Return the (x, y) coordinate for the center point of the cell that contains the specified text.  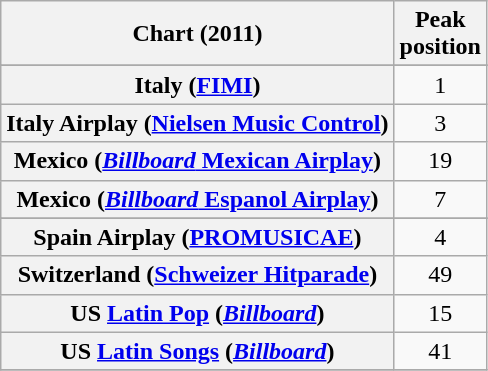
15 (440, 313)
US Latin Songs (Billboard) (198, 351)
Italy (FIMI) (198, 85)
49 (440, 275)
Chart (2011) (198, 34)
Italy Airplay (Nielsen Music Control) (198, 123)
Mexico (Billboard Espanol Airplay) (198, 199)
US Latin Pop (Billboard) (198, 313)
Switzerland (Schweizer Hitparade) (198, 275)
41 (440, 351)
3 (440, 123)
4 (440, 237)
19 (440, 161)
1 (440, 85)
Mexico (Billboard Mexican Airplay) (198, 161)
Spain Airplay (PROMUSICAE) (198, 237)
7 (440, 199)
Peakposition (440, 34)
